Identify which cell holds the provided text, then report its [X, Y] central coordinate. 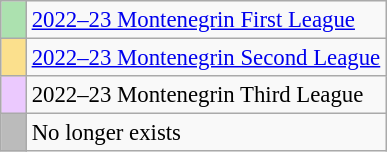
No longer exists [206, 133]
2022–23 Montenegrin First League [206, 20]
2022–23 Montenegrin Third League [206, 95]
2022–23 Montenegrin Second League [206, 58]
